Output the (x, y) coordinate of the center of the cell containing the given text.  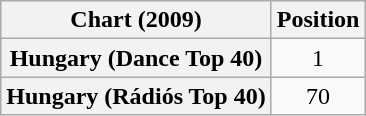
Hungary (Rádiós Top 40) (136, 96)
Chart (2009) (136, 20)
Hungary (Dance Top 40) (136, 58)
1 (318, 58)
70 (318, 96)
Position (318, 20)
